Find where the given text appears and provide that cell's center as [x, y] coordinate. 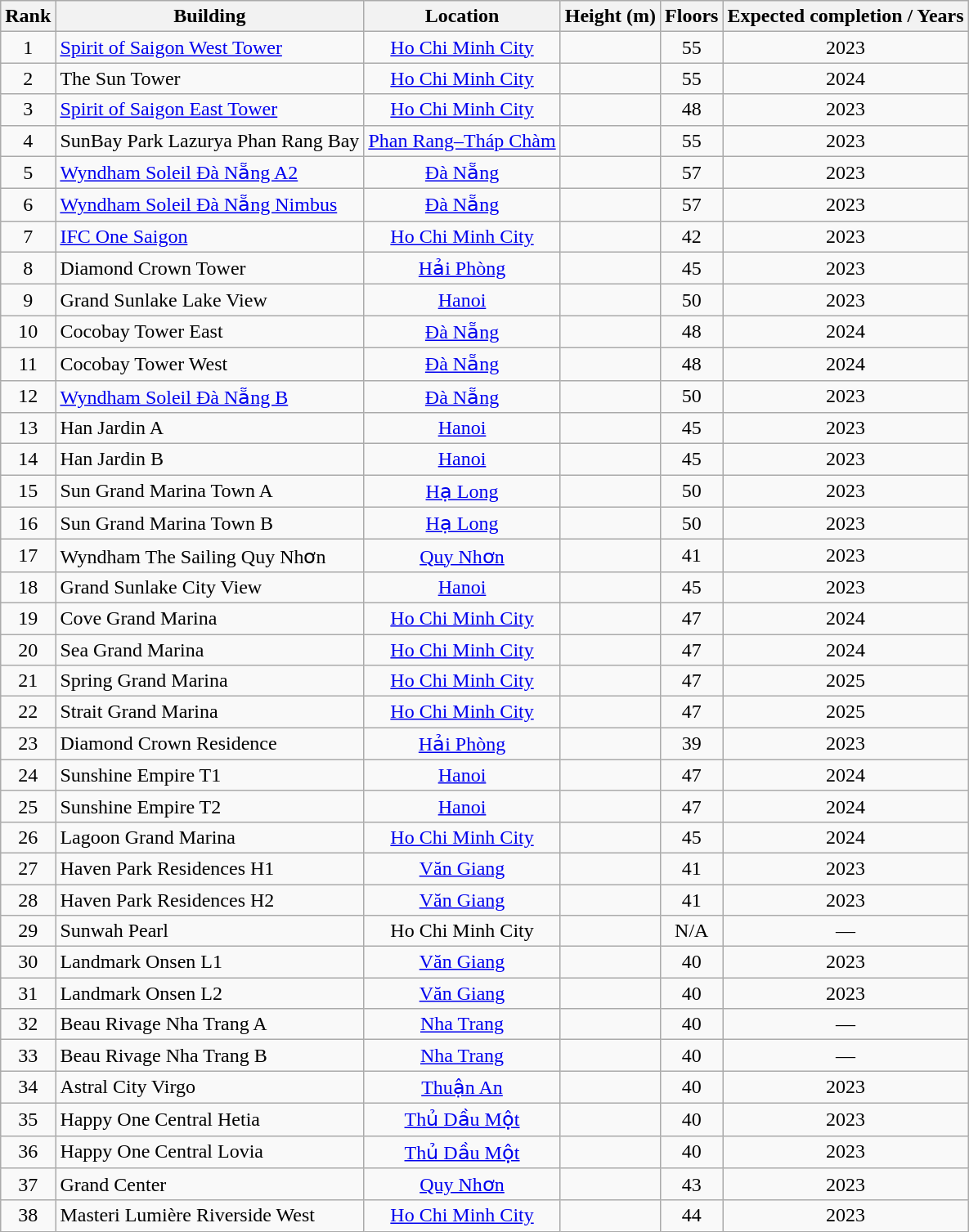
Sun Grand Marina Town A [209, 491]
38 [28, 1216]
Beau Rivage Nha Trang B [209, 1055]
9 [28, 300]
Building [209, 16]
Rank [28, 16]
Masteri Lumière Riverside West [209, 1216]
17 [28, 556]
Height (m) [610, 16]
29 [28, 931]
Grand Sunlake Lake View [209, 300]
1 [28, 47]
Sunshine Empire T2 [209, 806]
Wyndham The Sailing Quy Nhơn [209, 556]
19 [28, 618]
Haven Park Residences H2 [209, 900]
Diamond Crown Tower [209, 268]
39 [692, 744]
Cocobay Tower West [209, 364]
Landmark Onsen L1 [209, 962]
14 [28, 459]
Strait Grand Marina [209, 712]
N/A [692, 931]
27 [28, 868]
20 [28, 650]
Expected completion / Years [846, 16]
Sunshine Empire T1 [209, 775]
Wyndham Soleil Đà Nẵng A2 [209, 172]
32 [28, 1024]
Sea Grand Marina [209, 650]
28 [28, 900]
15 [28, 491]
25 [28, 806]
35 [28, 1119]
12 [28, 396]
The Sun Tower [209, 78]
42 [692, 236]
43 [692, 1185]
11 [28, 364]
3 [28, 110]
Diamond Crown Residence [209, 744]
7 [28, 236]
Phan Rang–Tháp Chàm [462, 141]
44 [692, 1216]
Astral City Virgo [209, 1087]
16 [28, 523]
10 [28, 332]
Thuận An [462, 1087]
Lagoon Grand Marina [209, 837]
Landmark Onsen L2 [209, 993]
Han Jardin A [209, 428]
Spirit of Saigon East Tower [209, 110]
22 [28, 712]
8 [28, 268]
Spring Grand Marina [209, 681]
34 [28, 1087]
2 [28, 78]
4 [28, 141]
Wyndham Soleil Đà Nẵng Nimbus [209, 205]
24 [28, 775]
18 [28, 587]
Sunwah Pearl [209, 931]
Han Jardin B [209, 459]
Location [462, 16]
Grand Sunlake City View [209, 587]
Spirit of Saigon West Tower [209, 47]
31 [28, 993]
IFC One Saigon [209, 236]
SunBay Park Lazurya Phan Rang Bay [209, 141]
13 [28, 428]
Cove Grand Marina [209, 618]
Sun Grand Marina Town B [209, 523]
Cocobay Tower East [209, 332]
Grand Center [209, 1185]
23 [28, 744]
6 [28, 205]
Happy One Central Hetia [209, 1119]
30 [28, 962]
26 [28, 837]
Wyndham Soleil Đà Nẵng B [209, 396]
Haven Park Residences H1 [209, 868]
Happy One Central Lovia [209, 1152]
Floors [692, 16]
Beau Rivage Nha Trang A [209, 1024]
21 [28, 681]
5 [28, 172]
36 [28, 1152]
37 [28, 1185]
33 [28, 1055]
